Scan for the cell matching the given text and deliver its (x, y) coordinate at center. 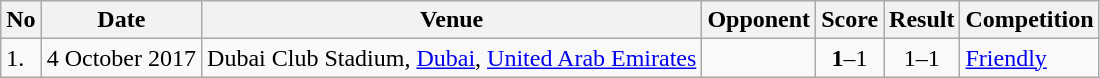
1. (21, 58)
Dubai Club Stadium, Dubai, United Arab Emirates (452, 58)
Opponent (759, 20)
Competition (1030, 20)
No (21, 20)
Venue (452, 20)
Score (850, 20)
Friendly (1030, 58)
Result (922, 20)
Date (121, 20)
4 October 2017 (121, 58)
